Pinpoint the cell where the given text exists, returning its [x, y] midpoint coordinate. 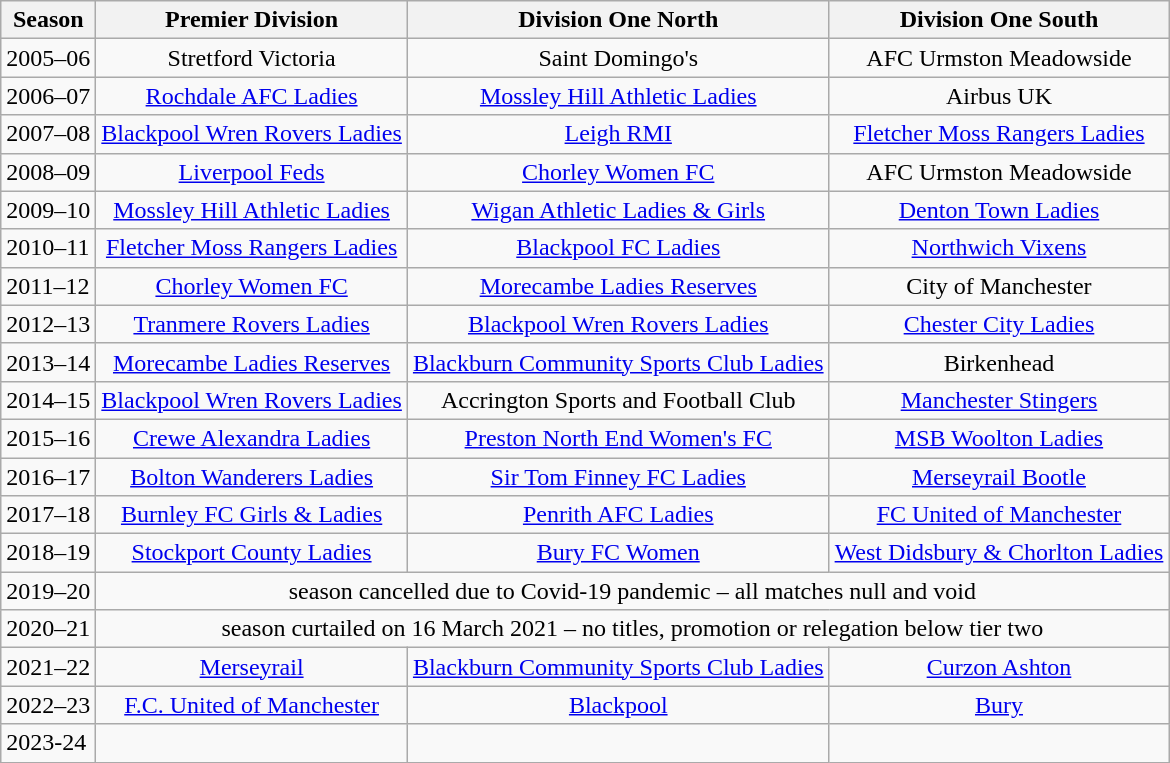
Airbus UK [999, 96]
2023-24 [48, 743]
Stockport County Ladies [252, 553]
Saint Domingo's [618, 58]
City of Manchester [999, 286]
F.C. United of Manchester [252, 705]
Rochdale AFC Ladies [252, 96]
Division One South [999, 20]
2017–18 [48, 515]
Leigh RMI [618, 134]
Northwich Vixens [999, 248]
Wigan Athletic Ladies & Girls [618, 210]
Merseyrail [252, 667]
Premier Division [252, 20]
Denton Town Ladies [999, 210]
2021–22 [48, 667]
2005–06 [48, 58]
Penrith AFC Ladies [618, 515]
Bury FC Women [618, 553]
2018–19 [48, 553]
2016–17 [48, 477]
Blackpool FC Ladies [618, 248]
2008–09 [48, 172]
2020–21 [48, 629]
Chester City Ladies [999, 324]
West Didsbury & Chorlton Ladies [999, 553]
Bolton Wanderers Ladies [252, 477]
season curtailed on 16 March 2021 – no titles, promotion or relegation below tier two [632, 629]
2014–15 [48, 400]
Division One North [618, 20]
2013–14 [48, 362]
FC United of Manchester [999, 515]
2011–12 [48, 286]
Preston North End Women's FC [618, 438]
Curzon Ashton [999, 667]
Liverpool Feds [252, 172]
2019–20 [48, 591]
Crewe Alexandra Ladies [252, 438]
Tranmere Rovers Ladies [252, 324]
Stretford Victoria [252, 58]
2010–11 [48, 248]
Merseyrail Bootle [999, 477]
MSB Woolton Ladies [999, 438]
Manchester Stingers [999, 400]
2006–07 [48, 96]
Birkenhead [999, 362]
Blackpool [618, 705]
season cancelled due to Covid-19 pandemic – all matches null and void [632, 591]
Burnley FC Girls & Ladies [252, 515]
Season [48, 20]
Bury [999, 705]
Sir Tom Finney FC Ladies [618, 477]
2009–10 [48, 210]
2022–23 [48, 705]
2012–13 [48, 324]
Accrington Sports and Football Club [618, 400]
2007–08 [48, 134]
2015–16 [48, 438]
